Provide the [X, Y] coordinate of the cell's center where the given text is located.  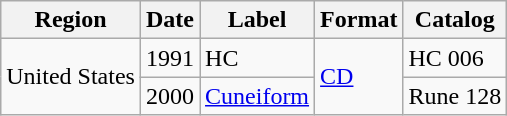
Label [258, 20]
Format [359, 20]
1991 [170, 58]
Rune 128 [455, 96]
United States [71, 77]
Date [170, 20]
2000 [170, 96]
HC 006 [455, 58]
Catalog [455, 20]
HC [258, 58]
Region [71, 20]
Cuneiform [258, 96]
CD [359, 77]
